For the text-containing cell, return its midpoint in [x, y] coordinate format. 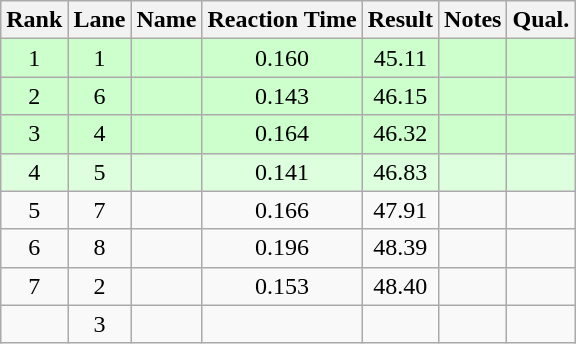
8 [100, 248]
Reaction Time [282, 20]
0.166 [282, 210]
0.143 [282, 96]
45.11 [400, 58]
0.160 [282, 58]
Result [400, 20]
46.83 [400, 172]
0.141 [282, 172]
46.32 [400, 134]
Name [166, 20]
47.91 [400, 210]
0.196 [282, 248]
Rank [34, 20]
48.39 [400, 248]
46.15 [400, 96]
0.153 [282, 286]
Notes [473, 20]
0.164 [282, 134]
Lane [100, 20]
Qual. [541, 20]
48.40 [400, 286]
